Provide the (X, Y) coordinate of the cell's center where the given text is located.  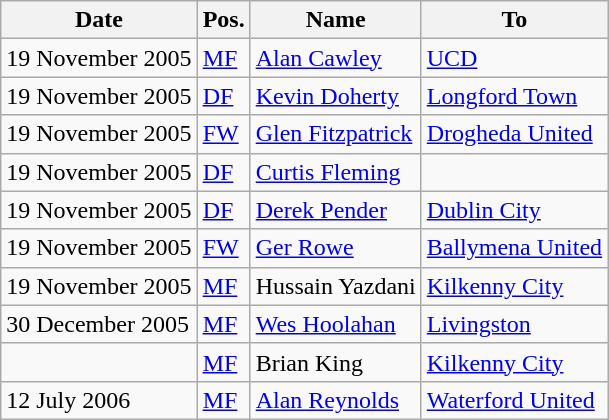
Pos. (224, 20)
Brian King (336, 362)
30 December 2005 (99, 324)
Dublin City (514, 210)
UCD (514, 58)
Kevin Doherty (336, 96)
Waterford United (514, 400)
12 July 2006 (99, 400)
Alan Reynolds (336, 400)
Livingston (514, 324)
Ger Rowe (336, 248)
Derek Pender (336, 210)
Longford Town (514, 96)
Glen Fitzpatrick (336, 134)
Hussain Yazdani (336, 286)
Alan Cawley (336, 58)
To (514, 20)
Ballymena United (514, 248)
Wes Hoolahan (336, 324)
Name (336, 20)
Date (99, 20)
Drogheda United (514, 134)
Curtis Fleming (336, 172)
